Search for the cell housing the specified text and yield its (X, Y) center coordinate. 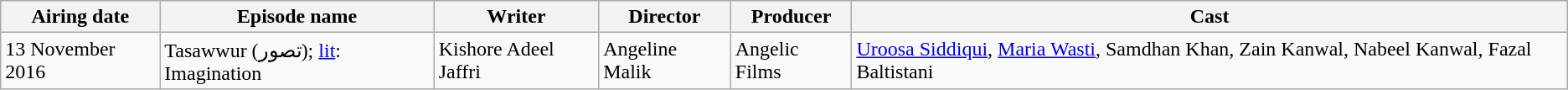
Airing date (80, 17)
Episode name (297, 17)
Director (665, 17)
Producer (791, 17)
Writer (516, 17)
Tasawwur (تصور); lit: Imagination (297, 61)
13 November 2016 (80, 61)
Angelic Films (791, 61)
Uroosa Siddiqui, Maria Wasti, Samdhan Khan, Zain Kanwal, Nabeel Kanwal, Fazal Baltistani (1210, 61)
Kishore Adeel Jaffri (516, 61)
Angeline Malik (665, 61)
Cast (1210, 17)
